Search for the cell housing the specified text and yield its [X, Y] center coordinate. 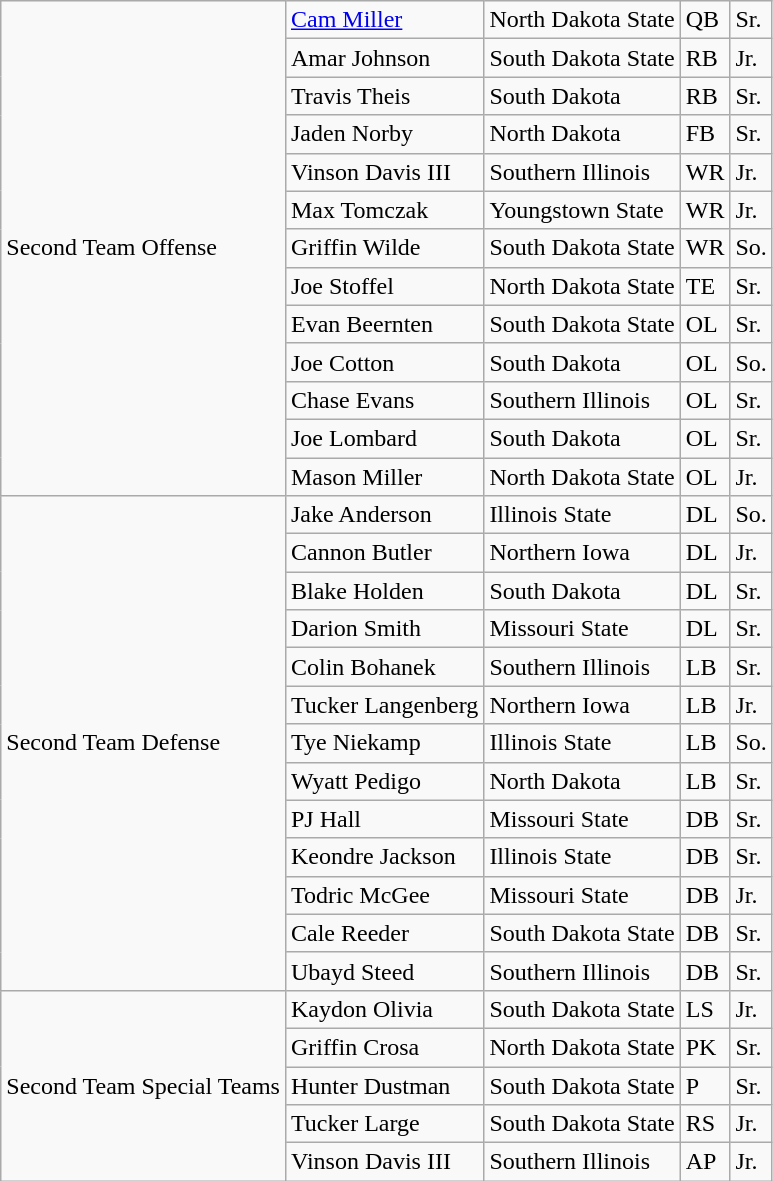
Cam Miller [384, 20]
Second Team Special Teams [144, 1085]
Evan Beernten [384, 324]
TE [705, 286]
Darion Smith [384, 629]
Jaden Norby [384, 134]
QB [705, 20]
Cannon Butler [384, 553]
Colin Bohanek [384, 667]
Second Team Defense [144, 744]
Blake Holden [384, 591]
Max Tomczak [384, 210]
Joe Cotton [384, 362]
Cale Reeder [384, 933]
Amar Johnson [384, 58]
Travis Theis [384, 96]
P [705, 1085]
Hunter Dustman [384, 1085]
Tye Niekamp [384, 743]
Chase Evans [384, 400]
Tucker Large [384, 1124]
Tucker Langenberg [384, 705]
Todric McGee [384, 895]
AP [705, 1162]
Ubayd Steed [384, 971]
Second Team Offense [144, 248]
Jake Anderson [384, 515]
LS [705, 1009]
Joe Lombard [384, 438]
RS [705, 1124]
FB [705, 134]
PK [705, 1047]
Kaydon Olivia [384, 1009]
Keondre Jackson [384, 857]
PJ Hall [384, 819]
Mason Miller [384, 477]
Joe Stoffel [384, 286]
Youngstown State [582, 210]
Griffin Crosa [384, 1047]
Griffin Wilde [384, 248]
Wyatt Pedigo [384, 781]
